Determine the (x, y) coordinate at the center of the cell enclosing the given text.  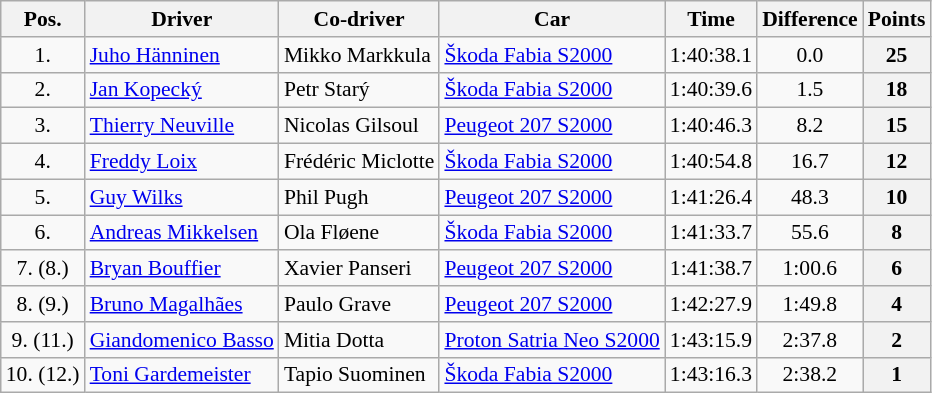
1:43:15.9 (711, 340)
8 (897, 233)
Xavier Panseri (360, 269)
1:40:54.8 (711, 162)
25 (897, 55)
10 (897, 197)
55.6 (810, 233)
Tapio Suominen (360, 375)
4. (43, 162)
Time (711, 19)
1:41:33.7 (711, 233)
Pos. (43, 19)
Jan Kopecký (182, 90)
2:38.2 (810, 375)
Proton Satria Neo S2000 (552, 340)
Giandomenico Basso (182, 340)
1. (43, 55)
7. (8.) (43, 269)
Frédéric Miclotte (360, 162)
2:37.8 (810, 340)
Juho Hänninen (182, 55)
48.3 (810, 197)
15 (897, 126)
1:40:39.6 (711, 90)
8. (9.) (43, 304)
1:40:38.1 (711, 55)
4 (897, 304)
Car (552, 19)
16.7 (810, 162)
1 (897, 375)
Toni Gardemeister (182, 375)
2 (897, 340)
12 (897, 162)
5. (43, 197)
Nicolas Gilsoul (360, 126)
Phil Pugh (360, 197)
Paulo Grave (360, 304)
Ola Fløene (360, 233)
6. (43, 233)
9. (11.) (43, 340)
10. (12.) (43, 375)
Mikko Markkula (360, 55)
Petr Starý (360, 90)
Andreas Mikkelsen (182, 233)
Points (897, 19)
0.0 (810, 55)
Mitia Dotta (360, 340)
1:41:26.4 (711, 197)
Guy Wilks (182, 197)
1:00.6 (810, 269)
Freddy Loix (182, 162)
6 (897, 269)
Bryan Bouffier (182, 269)
18 (897, 90)
2. (43, 90)
1.5 (810, 90)
Driver (182, 19)
3. (43, 126)
1:40:46.3 (711, 126)
1:43:16.3 (711, 375)
1:42:27.9 (711, 304)
Difference (810, 19)
1:49.8 (810, 304)
8.2 (810, 126)
1:41:38.7 (711, 269)
Bruno Magalhães (182, 304)
Co-driver (360, 19)
Thierry Neuville (182, 126)
